Detect which cell encompasses the target text, then output its (x, y) center coordinate. 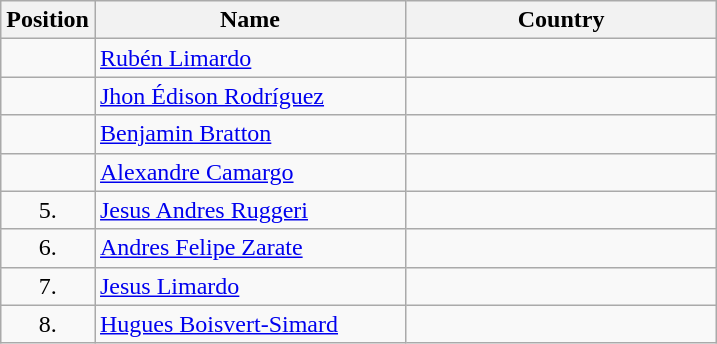
6. (48, 248)
Position (48, 20)
Rubén Limardo (250, 58)
Benjamin Bratton (250, 134)
8. (48, 324)
Country (562, 20)
Jesus Andres Ruggeri (250, 210)
Jesus Limardo (250, 286)
Andres Felipe Zarate (250, 248)
Name (250, 20)
7. (48, 286)
Jhon Édison Rodríguez (250, 96)
Hugues Boisvert-Simard (250, 324)
5. (48, 210)
Alexandre Camargo (250, 172)
